Return (X, Y) of the center of cell containing provided text 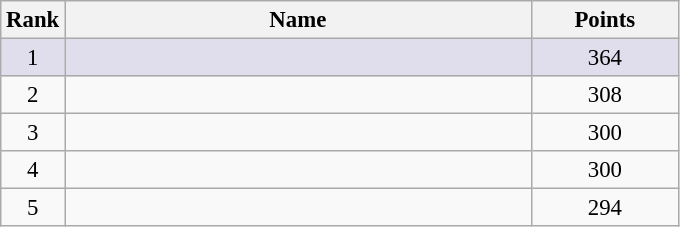
308 (604, 95)
1 (33, 58)
Name (298, 20)
Rank (33, 20)
Points (604, 20)
5 (33, 208)
2 (33, 95)
4 (33, 170)
364 (604, 58)
3 (33, 133)
294 (604, 208)
